Detect which cell encompasses the target text, then output its [X, Y] center coordinate. 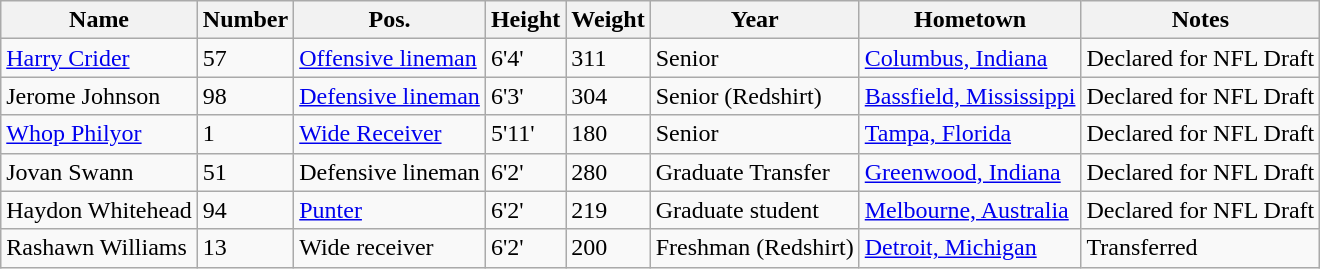
Melbourne, Australia [970, 210]
Columbus, Indiana [970, 58]
Rashawn Williams [100, 248]
Height [525, 20]
Wide receiver [390, 248]
13 [245, 248]
Year [754, 20]
1 [245, 134]
Whop Philyor [100, 134]
Weight [608, 20]
200 [608, 248]
180 [608, 134]
Offensive lineman [390, 58]
Name [100, 20]
Pos. [390, 20]
Harry Crider [100, 58]
311 [608, 58]
Transferred [1200, 248]
Tampa, Florida [970, 134]
Wide Receiver [390, 134]
Bassfield, Mississippi [970, 96]
Greenwood, Indiana [970, 172]
Graduate student [754, 210]
57 [245, 58]
Jovan Swann [100, 172]
280 [608, 172]
Hometown [970, 20]
Freshman (Redshirt) [754, 248]
94 [245, 210]
Graduate Transfer [754, 172]
6'3' [525, 96]
98 [245, 96]
6'4' [525, 58]
304 [608, 96]
Number [245, 20]
Notes [1200, 20]
Haydon Whitehead [100, 210]
5'11' [525, 134]
51 [245, 172]
Jerome Johnson [100, 96]
Punter [390, 210]
219 [608, 210]
Detroit, Michigan [970, 248]
Senior (Redshirt) [754, 96]
